Output the (X, Y) coordinate of the center of the cell containing the given text.  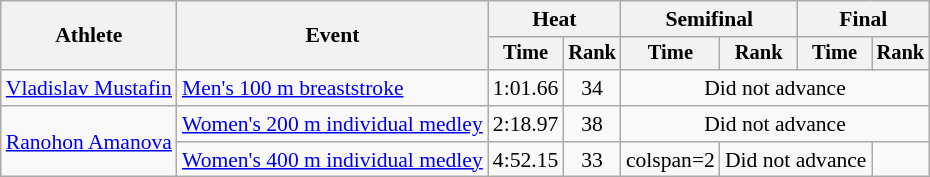
Final (864, 19)
34 (592, 88)
Men's 100 m breaststroke (332, 88)
38 (592, 124)
Heat (554, 19)
Semifinal (710, 19)
Event (332, 36)
Women's 200 m individual medley (332, 124)
Vladislav Mustafin (89, 88)
2:18.97 (526, 124)
Athlete (89, 36)
Ranohon Amanova (89, 142)
1:01.66 (526, 88)
